Extract the (X, Y) coordinate from the center of the cell holding the provided text.  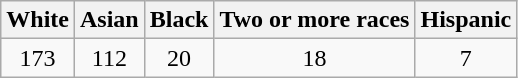
20 (179, 58)
18 (314, 58)
173 (38, 58)
Hispanic (466, 20)
7 (466, 58)
Two or more races (314, 20)
Black (179, 20)
White (38, 20)
112 (109, 58)
Asian (109, 20)
